From the cell containing the given text, extract its center point as [X, Y] coordinate. 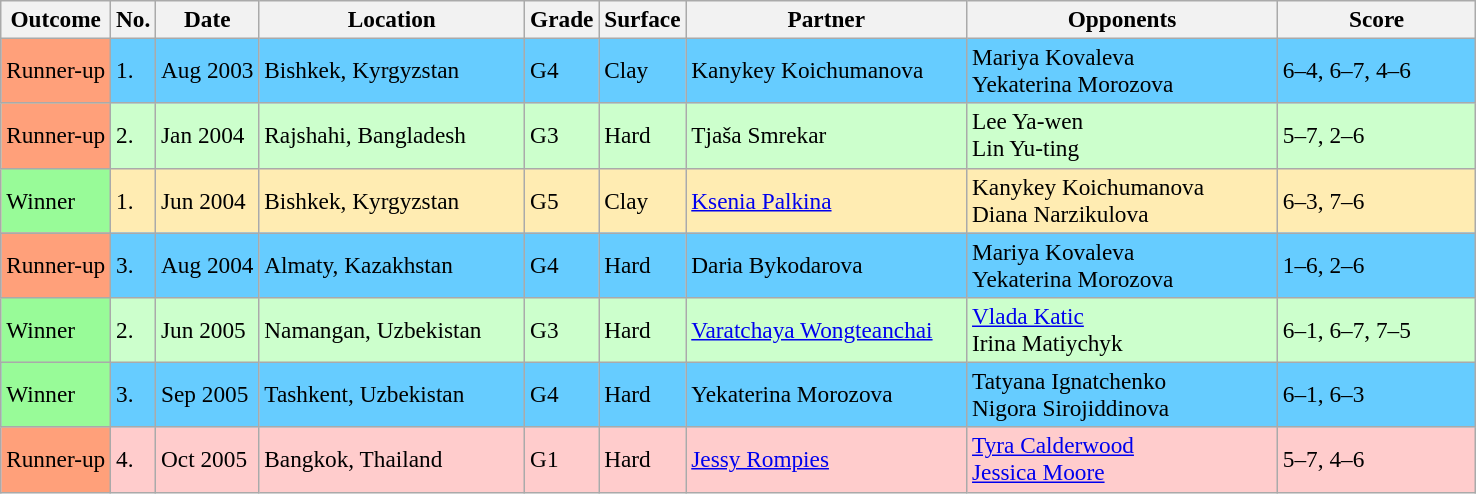
Varatchaya Wongteanchai [826, 330]
Tatyana Ignatchenko Nigora Sirojiddinova [1122, 394]
Score [1376, 19]
Outcome [56, 19]
1–6, 2–6 [1376, 264]
6–1, 6–3 [1376, 394]
Partner [826, 19]
Jun 2004 [208, 200]
Kanykey Koichumanova [826, 70]
Sep 2005 [208, 394]
Jun 2005 [208, 330]
Jessy Rompies [826, 460]
Lee Ya-wen Lin Yu-ting [1122, 136]
6–4, 6–7, 4–6 [1376, 70]
Surface [642, 19]
5–7, 2–6 [1376, 136]
Aug 2003 [208, 70]
Rajshahi, Bangladesh [392, 136]
Namangan, Uzbekistan [392, 330]
Jan 2004 [208, 136]
6–1, 6–7, 7–5 [1376, 330]
Aug 2004 [208, 264]
Grade [562, 19]
Daria Bykodarova [826, 264]
5–7, 4–6 [1376, 460]
G5 [562, 200]
G1 [562, 460]
Tjaša Smrekar [826, 136]
Oct 2005 [208, 460]
Ksenia Palkina [826, 200]
4. [134, 460]
Date [208, 19]
Location [392, 19]
Kanykey Koichumanova Diana Narzikulova [1122, 200]
Bangkok, Thailand [392, 460]
Vlada Katic Irina Matiychyk [1122, 330]
Almaty, Kazakhstan [392, 264]
Tashkent, Uzbekistan [392, 394]
Yekaterina Morozova [826, 394]
Tyra Calderwood Jessica Moore [1122, 460]
6–3, 7–6 [1376, 200]
No. [134, 19]
Opponents [1122, 19]
